Identify which cell holds the provided text, then report its [X, Y] central coordinate. 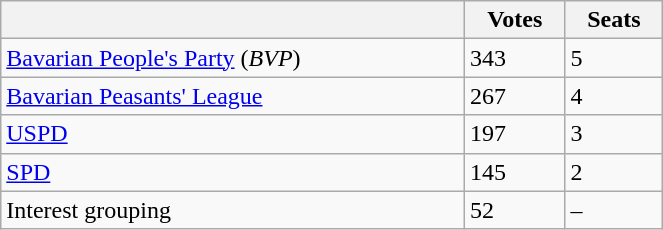
343 [514, 58]
SPD [233, 172]
3 [614, 134]
4 [614, 96]
145 [514, 172]
USPD [233, 134]
52 [514, 210]
Seats [614, 20]
Bavarian Peasants' League [233, 96]
197 [514, 134]
Votes [514, 20]
Bavarian People's Party (BVP) [233, 58]
2 [614, 172]
5 [614, 58]
– [614, 210]
267 [514, 96]
Interest grouping [233, 210]
